Extract the (x, y) coordinate from the center of the cell holding the provided text.  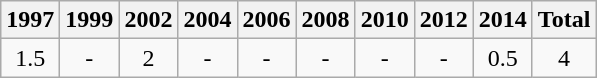
2004 (208, 20)
4 (564, 58)
2008 (326, 20)
2002 (148, 20)
1.5 (30, 58)
2 (148, 58)
1997 (30, 20)
2012 (444, 20)
0.5 (502, 58)
1999 (90, 20)
Total (564, 20)
2014 (502, 20)
2010 (384, 20)
2006 (266, 20)
